From the cell containing the given text, extract its center point as [x, y] coordinate. 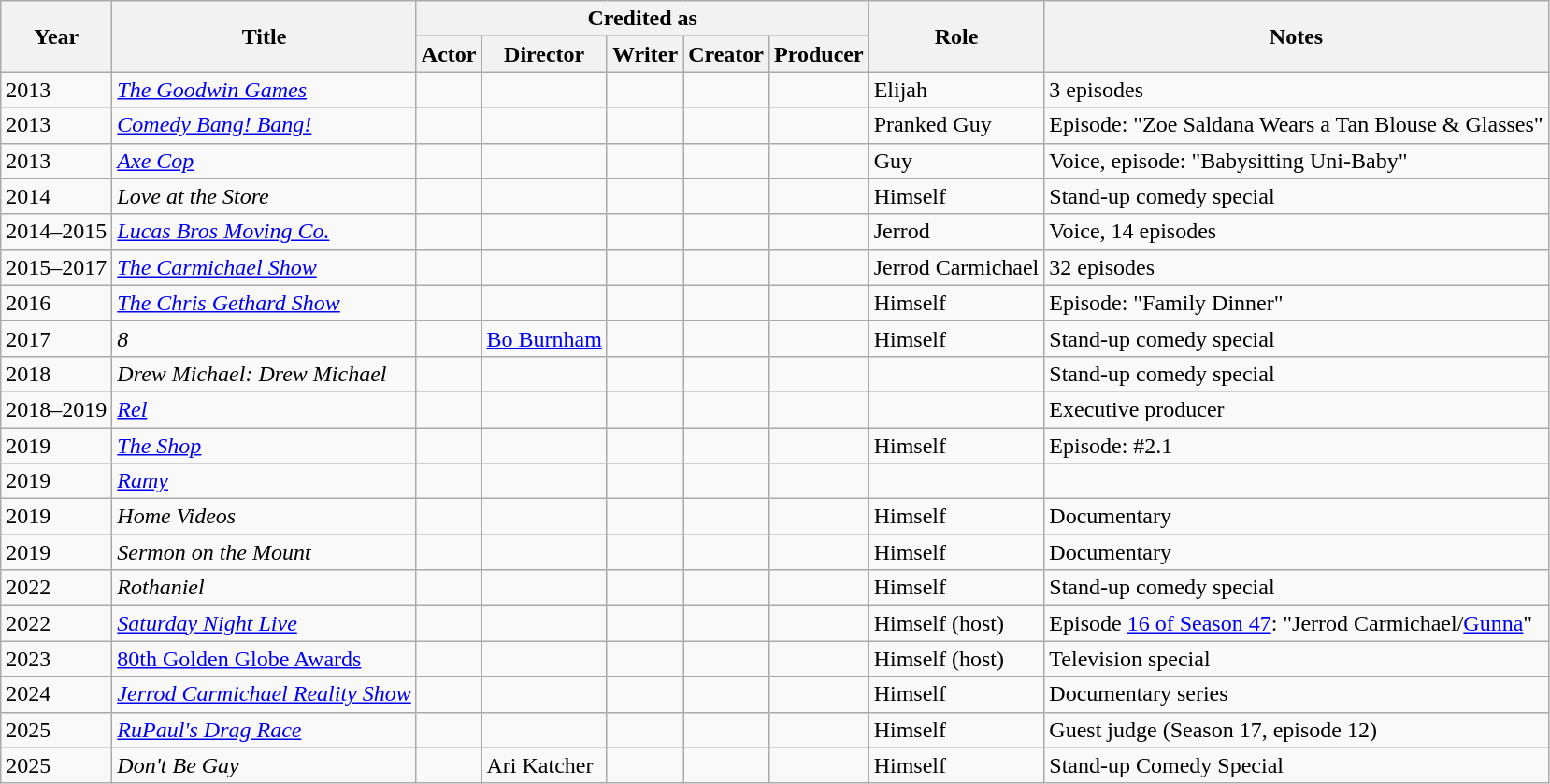
Guest judge (Season 17, episode 12) [1296, 730]
2018 [56, 374]
Episode: "Family Dinner" [1296, 303]
Writer [645, 54]
2016 [56, 303]
Stand-up Comedy Special [1296, 765]
Comedy Bang! Bang! [264, 125]
Bo Burnham [544, 338]
Credited as [642, 19]
Documentary series [1296, 694]
2023 [56, 659]
Role [956, 36]
2024 [56, 694]
Sermon on the Mount [264, 552]
2014–2015 [56, 232]
The Shop [264, 446]
Love at the Store [264, 196]
The Carmichael Show [264, 267]
Pranked Guy [956, 125]
Notes [1296, 36]
Drew Michael: Drew Michael [264, 374]
Executive producer [1296, 409]
Voice, 14 episodes [1296, 232]
Title [264, 36]
8 [264, 338]
Ari Katcher [544, 765]
The Chris Gethard Show [264, 303]
2017 [56, 338]
Axe Cop [264, 161]
Producer [819, 54]
Saturday Night Live [264, 623]
2018–2019 [56, 409]
RuPaul's Drag Race [264, 730]
Episode 16 of Season 47: "Jerrod Carmichael/Gunna" [1296, 623]
The Goodwin Games [264, 90]
Director [544, 54]
32 episodes [1296, 267]
Guy [956, 161]
Year [56, 36]
Rel [264, 409]
Elijah [956, 90]
Lucas Bros Moving Co. [264, 232]
80th Golden Globe Awards [264, 659]
Ramy [264, 481]
2015–2017 [56, 267]
Jerrod Carmichael Reality Show [264, 694]
3 episodes [1296, 90]
Jerrod Carmichael [956, 267]
Episode: "Zoe Saldana Wears a Tan Blouse & Glasses" [1296, 125]
Don't Be Gay [264, 765]
Actor [449, 54]
Rothaniel [264, 588]
Episode: #2.1 [1296, 446]
Creator [726, 54]
Voice, episode: "Babysitting Uni-Baby" [1296, 161]
Jerrod [956, 232]
2014 [56, 196]
Home Videos [264, 517]
Television special [1296, 659]
